Pinpoint the cell where the given text exists, returning its (X, Y) midpoint coordinate. 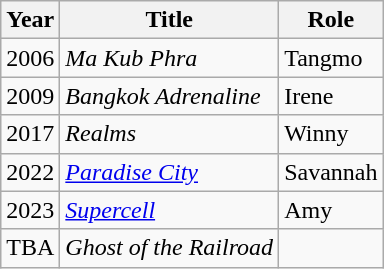
TBA (30, 248)
Supercell (170, 210)
Bangkok Adrenaline (170, 96)
2009 (30, 96)
2023 (30, 210)
Ma Kub Phra (170, 58)
Winny (331, 134)
Ghost of the Railroad (170, 248)
Savannah (331, 172)
Irene (331, 96)
Year (30, 20)
Paradise City (170, 172)
2017 (30, 134)
Title (170, 20)
2022 (30, 172)
Amy (331, 210)
Tangmo (331, 58)
Role (331, 20)
2006 (30, 58)
Realms (170, 134)
